For the text-containing cell, return its midpoint in (x, y) coordinate format. 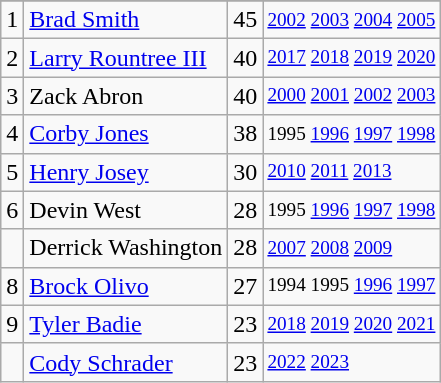
1994 1995 1996 1997 (352, 286)
4 (12, 134)
38 (246, 134)
27 (246, 286)
Tyler Badie (126, 324)
45 (246, 20)
1 (12, 20)
Larry Rountree III (126, 58)
Henry Josey (126, 172)
6 (12, 210)
3 (12, 96)
Devin West (126, 210)
Derrick Washington (126, 248)
2022 2023 (352, 362)
9 (12, 324)
5 (12, 172)
2018 2019 2020 2021 (352, 324)
2017 2018 2019 2020 (352, 58)
Brock Olivo (126, 286)
30 (246, 172)
Zack Abron (126, 96)
2 (12, 58)
2007 2008 2009 (352, 248)
8 (12, 286)
Brad Smith (126, 20)
Corby Jones (126, 134)
2002 2003 2004 2005 (352, 20)
Cody Schrader (126, 362)
2010 2011 2013 (352, 172)
2000 2001 2002 2003 (352, 96)
